For the text-containing cell, return its midpoint in [x, y] coordinate format. 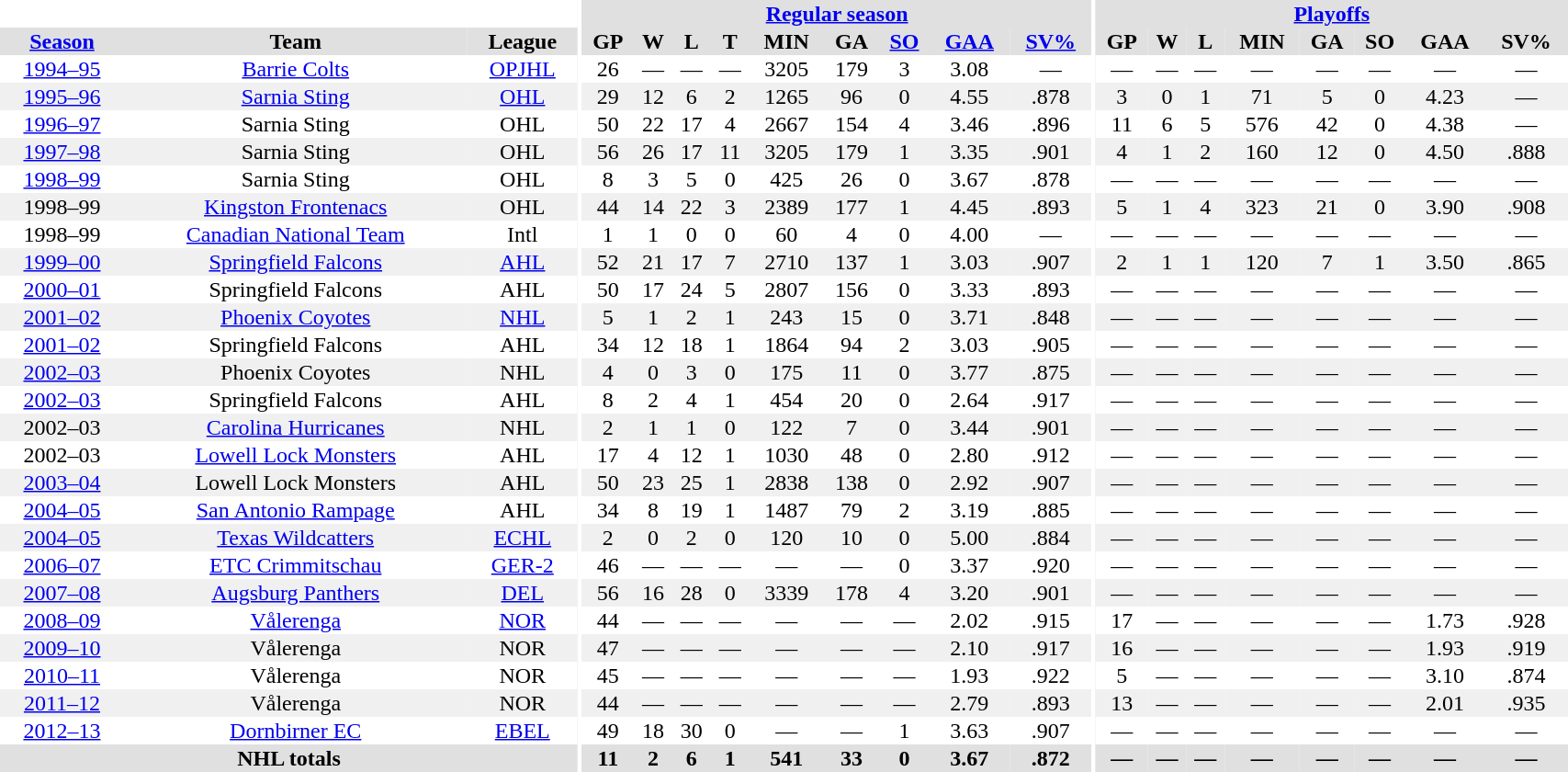
2389 [786, 207]
48 [852, 455]
52 [608, 262]
Carolina Hurricanes [296, 427]
.935 [1527, 703]
Barrie Colts [296, 69]
1864 [786, 345]
Texas Wildcatters [296, 538]
2.80 [970, 455]
.848 [1051, 317]
3.19 [970, 510]
178 [852, 593]
4.45 [970, 207]
League [523, 41]
42 [1326, 124]
1265 [786, 96]
1997–98 [62, 152]
.920 [1051, 565]
576 [1262, 124]
19 [692, 510]
2010–11 [62, 675]
1030 [786, 455]
Kingston Frontenacs [296, 207]
175 [786, 372]
30 [692, 731]
13 [1122, 703]
24 [692, 289]
33 [852, 758]
4.00 [970, 234]
2.01 [1444, 703]
3.77 [970, 372]
2.64 [970, 400]
.928 [1527, 620]
79 [852, 510]
20 [852, 400]
1994–95 [62, 69]
Team [296, 41]
3.08 [970, 69]
1487 [786, 510]
Playoffs [1332, 14]
323 [1262, 207]
46 [608, 565]
San Antonio Rampage [296, 510]
.872 [1051, 758]
ECHL [523, 538]
28 [692, 593]
.888 [1527, 152]
3.50 [1444, 262]
23 [653, 482]
15 [852, 317]
3.20 [970, 593]
3.10 [1444, 675]
2011–12 [62, 703]
541 [786, 758]
2003–04 [62, 482]
Regular season [838, 14]
2012–13 [62, 731]
122 [786, 427]
Intl [523, 234]
4.50 [1444, 152]
4.38 [1444, 124]
2.02 [970, 620]
3.46 [970, 124]
1995–96 [62, 96]
2.79 [970, 703]
154 [852, 124]
138 [852, 482]
DEL [523, 593]
T [730, 41]
45 [608, 675]
.884 [1051, 538]
25 [692, 482]
425 [786, 179]
.905 [1051, 345]
EBEL [523, 731]
49 [608, 731]
29 [608, 96]
4.23 [1444, 96]
2009–10 [62, 648]
2710 [786, 262]
Dornbirner EC [296, 731]
.908 [1527, 207]
3.37 [970, 565]
2.92 [970, 482]
94 [852, 345]
1.73 [1444, 620]
2.10 [970, 648]
160 [1262, 152]
GER-2 [523, 565]
2008–09 [62, 620]
.896 [1051, 124]
2006–07 [62, 565]
1999–00 [62, 262]
2000–01 [62, 289]
137 [852, 262]
454 [786, 400]
.875 [1051, 372]
ETC Crimmitschau [296, 565]
3.71 [970, 317]
3.90 [1444, 207]
Canadian National Team [296, 234]
10 [852, 538]
NHL totals [288, 758]
71 [1262, 96]
OPJHL [523, 69]
60 [786, 234]
5.00 [970, 538]
3339 [786, 593]
14 [653, 207]
3.35 [970, 152]
.885 [1051, 510]
177 [852, 207]
.922 [1051, 675]
47 [608, 648]
3.63 [970, 731]
2807 [786, 289]
3.44 [970, 427]
.915 [1051, 620]
2007–08 [62, 593]
Augsburg Panthers [296, 593]
.874 [1527, 675]
4.55 [970, 96]
.865 [1527, 262]
.912 [1051, 455]
2838 [786, 482]
156 [852, 289]
243 [786, 317]
96 [852, 96]
2667 [786, 124]
.919 [1527, 648]
1996–97 [62, 124]
Season [62, 41]
3.33 [970, 289]
